Return the (X, Y) coordinate for the center point of the cell that contains the specified text.  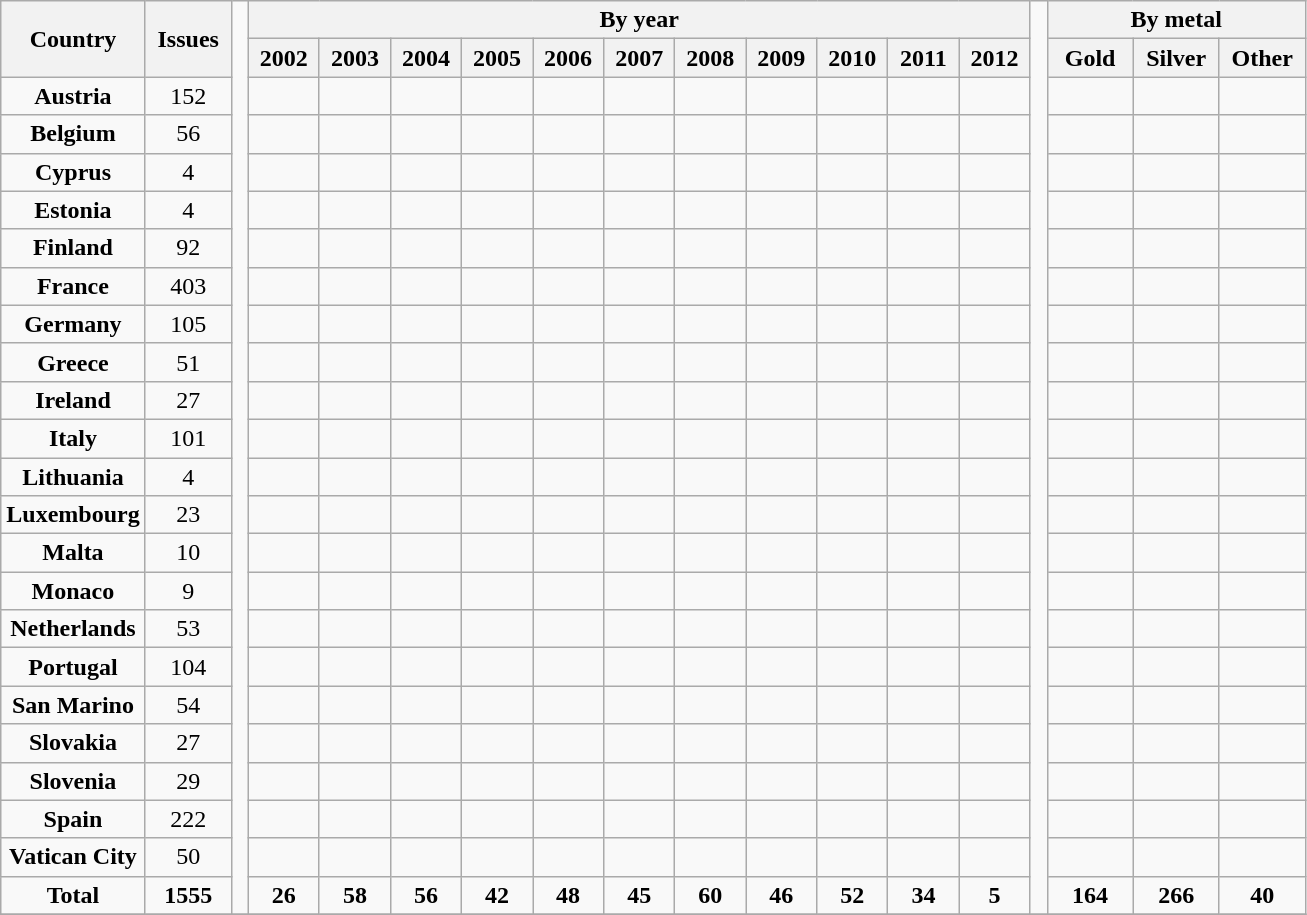
2008 (710, 58)
Estonia (73, 210)
Italy (73, 438)
92 (188, 248)
53 (188, 629)
52 (852, 895)
152 (188, 96)
403 (188, 286)
Austria (73, 96)
40 (1262, 895)
1555 (188, 895)
San Marino (73, 705)
Slovakia (73, 743)
Cyprus (73, 172)
45 (640, 895)
Netherlands (73, 629)
2006 (568, 58)
10 (188, 553)
By metal (1176, 20)
Gold (1090, 58)
34 (924, 895)
Country (73, 39)
France (73, 286)
60 (710, 895)
Ireland (73, 400)
2002 (284, 58)
46 (782, 895)
2011 (924, 58)
48 (568, 895)
2003 (354, 58)
Silver (1176, 58)
Total (73, 895)
By year (639, 20)
2012 (994, 58)
42 (496, 895)
Portugal (73, 667)
Greece (73, 362)
Belgium (73, 134)
26 (284, 895)
Other (1262, 58)
101 (188, 438)
2005 (496, 58)
9 (188, 591)
Germany (73, 324)
Finland (73, 248)
54 (188, 705)
50 (188, 857)
Spain (73, 819)
Malta (73, 553)
58 (354, 895)
2007 (640, 58)
5 (994, 895)
51 (188, 362)
266 (1176, 895)
Luxembourg (73, 515)
Slovenia (73, 781)
104 (188, 667)
29 (188, 781)
Lithuania (73, 477)
2010 (852, 58)
2009 (782, 58)
105 (188, 324)
23 (188, 515)
Monaco (73, 591)
164 (1090, 895)
222 (188, 819)
Issues (188, 39)
2004 (426, 58)
Vatican City (73, 857)
